Identify which cell holds the provided text, then report its [X, Y] central coordinate. 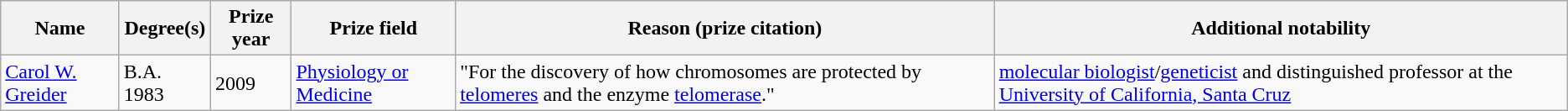
Additional notability [1281, 29]
molecular biologist/geneticist and distinguished professor at the University of California, Santa Cruz [1281, 82]
B.A. 1983 [164, 82]
Physiology or Medicine [374, 82]
Prize field [374, 29]
Name [60, 29]
Reason (prize citation) [725, 29]
2009 [251, 82]
"For the discovery of how chromosomes are protected by telomeres and the enzyme telomerase." [725, 82]
Degree(s) [164, 29]
Prize year [251, 29]
Carol W. Greider [60, 82]
